Locate the cell with the specified text and output its [X, Y] center coordinate. 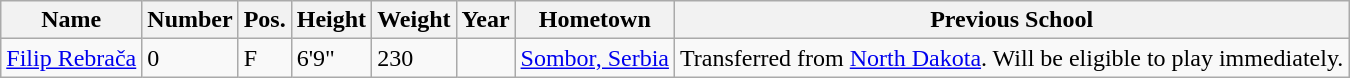
Previous School [1011, 20]
Hometown [594, 20]
0 [190, 58]
Weight [414, 20]
Pos. [264, 20]
Name [72, 20]
6'9" [331, 58]
F [264, 58]
Sombor, Serbia [594, 58]
Transferred from North Dakota. Will be eligible to play immediately. [1011, 58]
Height [331, 20]
230 [414, 58]
Filip Rebrača [72, 58]
Number [190, 20]
Year [486, 20]
